Identify which cell holds the provided text, then report its [x, y] central coordinate. 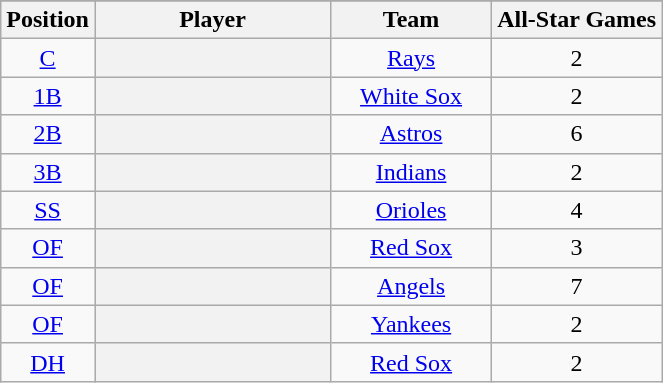
All-Star Games [577, 20]
Angels [412, 286]
Rays [412, 58]
Orioles [412, 210]
DH [48, 362]
4 [577, 210]
Player [212, 20]
3B [48, 172]
7 [577, 286]
1B [48, 96]
Team [412, 20]
SS [48, 210]
6 [577, 134]
White Sox [412, 96]
Position [48, 20]
Yankees [412, 324]
3 [577, 248]
2B [48, 134]
C [48, 58]
Indians [412, 172]
Astros [412, 134]
